Detect which cell encompasses the target text, then output its [X, Y] center coordinate. 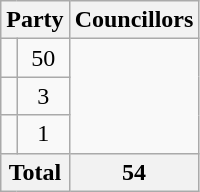
1 [43, 134]
Total [35, 172]
50 [43, 58]
Party [35, 20]
Councillors [134, 20]
54 [134, 172]
3 [43, 96]
